Return [x, y] of the center of cell containing provided text 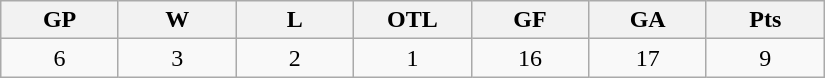
2 [295, 58]
1 [413, 58]
17 [648, 58]
GA [648, 20]
Pts [765, 20]
L [295, 20]
GF [530, 20]
W [177, 20]
GP [60, 20]
OTL [413, 20]
3 [177, 58]
6 [60, 58]
16 [530, 58]
9 [765, 58]
